Return the (x, y) coordinate for the center point of the cell that contains the specified text.  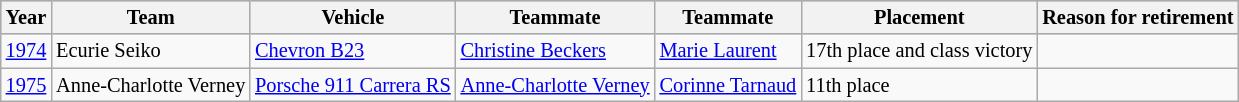
Reason for retirement (1138, 17)
Team (150, 17)
Ecurie Seiko (150, 51)
Vehicle (352, 17)
17th place and class victory (919, 51)
Christine Beckers (556, 51)
1975 (26, 85)
Placement (919, 17)
Marie Laurent (728, 51)
Chevron B23 (352, 51)
1974 (26, 51)
Corinne Tarnaud (728, 85)
11th place (919, 85)
Year (26, 17)
Porsche 911 Carrera RS (352, 85)
